Search for the cell housing the specified text and yield its [X, Y] center coordinate. 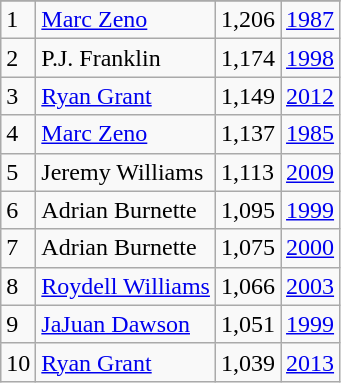
JaJuan Dawson [126, 324]
P.J. Franklin [126, 58]
1,174 [248, 58]
Roydell Williams [126, 286]
1,137 [248, 134]
2003 [310, 286]
2 [18, 58]
1,075 [248, 248]
1,113 [248, 172]
2000 [310, 248]
Jeremy Williams [126, 172]
1998 [310, 58]
4 [18, 134]
2013 [310, 362]
3 [18, 96]
6 [18, 210]
9 [18, 324]
8 [18, 286]
2012 [310, 96]
1,206 [248, 20]
1985 [310, 134]
1987 [310, 20]
1,149 [248, 96]
1,051 [248, 324]
1 [18, 20]
10 [18, 362]
5 [18, 172]
2009 [310, 172]
1,066 [248, 286]
1,095 [248, 210]
7 [18, 248]
1,039 [248, 362]
